Identify which cell holds the provided text, then report its (X, Y) central coordinate. 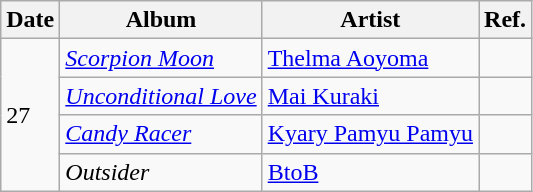
Scorpion Moon (161, 58)
Outsider (161, 172)
Artist (370, 20)
Date (30, 20)
Album (161, 20)
Thelma Aoyoma (370, 58)
Mai Kuraki (370, 96)
Unconditional Love (161, 96)
Kyary Pamyu Pamyu (370, 134)
Ref. (506, 20)
27 (30, 115)
BtoB (370, 172)
Candy Racer (161, 134)
